Search for the cell housing the specified text and yield its (X, Y) center coordinate. 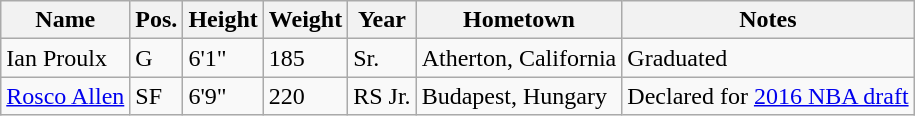
Graduated (768, 58)
Pos. (156, 20)
RS Jr. (382, 96)
SF (156, 96)
Rosco Allen (66, 96)
Sr. (382, 58)
Height (223, 20)
G (156, 58)
185 (305, 58)
6'1" (223, 58)
Budapest, Hungary (519, 96)
Atherton, California (519, 58)
Weight (305, 20)
220 (305, 96)
Year (382, 20)
Hometown (519, 20)
Name (66, 20)
Notes (768, 20)
Declared for 2016 NBA draft (768, 96)
Ian Proulx (66, 58)
6'9" (223, 96)
